From the cell containing the given text, extract its center point as (x, y) coordinate. 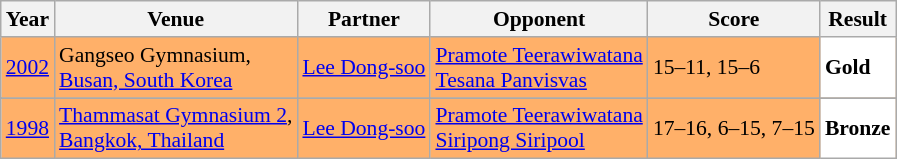
Opponent (538, 19)
1998 (28, 128)
Score (734, 19)
Result (858, 19)
17–16, 6–15, 7–15 (734, 128)
Pramote Teerawiwatana Siripong Siripool (538, 128)
15–11, 15–6 (734, 68)
Pramote Teerawiwatana Tesana Panvisvas (538, 68)
Partner (364, 19)
Gold (858, 68)
Bronze (858, 128)
Thammasat Gymnasium 2,Bangkok, Thailand (176, 128)
Year (28, 19)
Venue (176, 19)
2002 (28, 68)
Gangseo Gymnasium,Busan, South Korea (176, 68)
